Return (X, Y) of the center of cell containing provided text 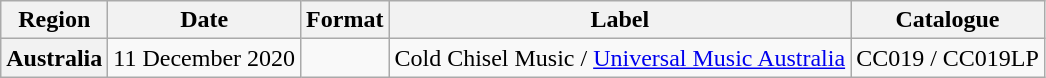
Australia (54, 58)
Catalogue (948, 20)
CC019 / CC019LP (948, 58)
Region (54, 20)
Format (345, 20)
Cold Chisel Music / Universal Music Australia (620, 58)
Date (204, 20)
11 December 2020 (204, 58)
Label (620, 20)
